Return the (X, Y) coordinate for the center point of the cell that contains the specified text.  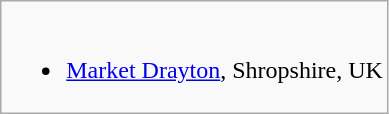
Market Drayton, Shropshire, UK (195, 58)
